Scan for the cell matching the given text and deliver its [x, y] coordinate at center. 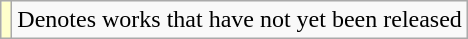
Denotes works that have not yet been released [240, 20]
